Determine the (x, y) coordinate at the center of the cell enclosing the given text.  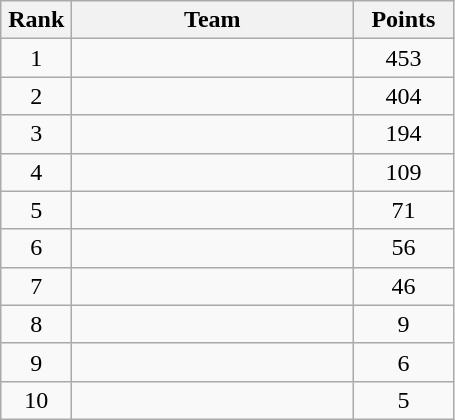
Points (404, 20)
4 (36, 172)
109 (404, 172)
2 (36, 96)
453 (404, 58)
194 (404, 134)
7 (36, 286)
Team (212, 20)
8 (36, 324)
10 (36, 400)
56 (404, 248)
1 (36, 58)
46 (404, 286)
71 (404, 210)
404 (404, 96)
Rank (36, 20)
3 (36, 134)
